Pinpoint the cell where the given text exists, returning its [x, y] midpoint coordinate. 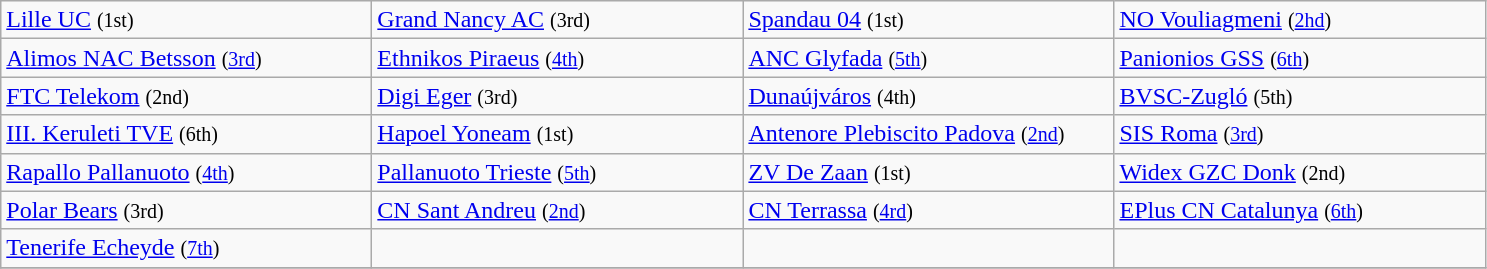
Widex GZC Donk (2nd) [1300, 172]
NO Vouliagmeni (2hd) [1300, 20]
Tenerife Echeyde (7th) [186, 248]
ZV De Zaan (1st) [928, 172]
ANC Glyfada (5th) [928, 58]
FTC Telekom (2nd) [186, 96]
Grand Nancy AC (3rd) [558, 20]
CN Sant Andreu (2nd) [558, 210]
Antenore Plebiscito Padova (2nd) [928, 134]
Digi Eger (3rd) [558, 96]
BVSC-Zugló (5th) [1300, 96]
Rapallo Pallanuoto (4th) [186, 172]
Polar Bears (3rd) [186, 210]
Pallanuoto Trieste (5th) [558, 172]
EPlus CN Catalunya (6th) [1300, 210]
Dunaújváros (4th) [928, 96]
Alimos NAC Betsson (3rd) [186, 58]
Panionios GSS (6th) [1300, 58]
Ethnikos Piraeus (4th) [558, 58]
Spandau 04 (1st) [928, 20]
III. Keruleti TVE (6th) [186, 134]
SIS Roma (3rd) [1300, 134]
CN Terrassa (4rd) [928, 210]
Hapoel Yoneam (1st) [558, 134]
Lille UC (1st) [186, 20]
